Capture the cell that displays the provided text and extract its [x, y] central coordinate. 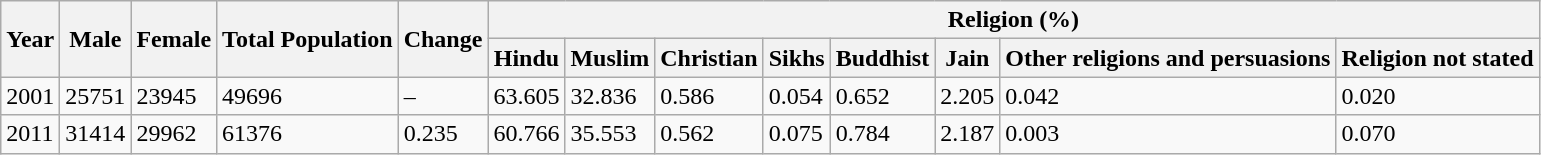
Other religions and persuasions [1168, 58]
Religion not stated [1438, 58]
0.070 [1438, 134]
63.605 [526, 96]
0.075 [796, 134]
0.020 [1438, 96]
Muslim [610, 58]
Total Population [308, 39]
0.652 [882, 96]
Female [174, 39]
Change [443, 39]
Buddhist [882, 58]
2001 [30, 96]
2.205 [968, 96]
Hindu [526, 58]
Christian [709, 58]
2.187 [968, 134]
25751 [96, 96]
35.553 [610, 134]
29962 [174, 134]
Male [96, 39]
0.235 [443, 134]
0.003 [1168, 134]
61376 [308, 134]
Sikhs [796, 58]
0.784 [882, 134]
Jain [968, 58]
2011 [30, 134]
0.042 [1168, 96]
Year [30, 39]
0.562 [709, 134]
23945 [174, 96]
0.054 [796, 96]
0.586 [709, 96]
Religion (%) [1014, 20]
31414 [96, 134]
60.766 [526, 134]
– [443, 96]
32.836 [610, 96]
49696 [308, 96]
